Return the [X, Y] coordinate for the center point of the cell that contains the specified text.  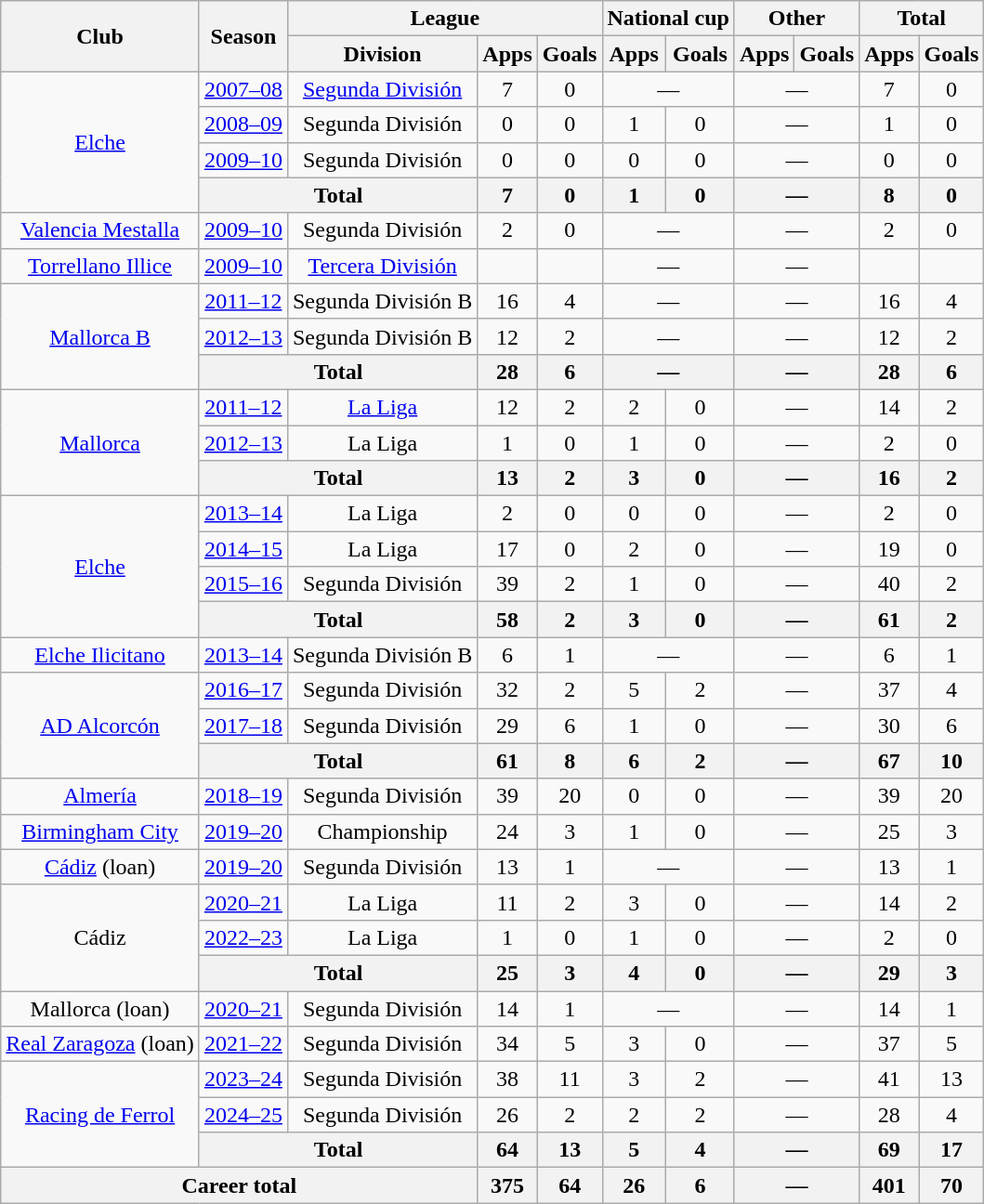
58 [507, 620]
League [444, 19]
AD Alcorcón [100, 726]
69 [889, 1150]
Cádiz [100, 937]
Other [796, 19]
Cádiz (loan) [100, 867]
2017–18 [243, 726]
2018–19 [243, 796]
2023–24 [243, 1080]
National cup [668, 19]
2008–09 [243, 124]
2014–15 [243, 549]
Torrellano Illice [100, 266]
Elche Ilicitano [100, 655]
24 [507, 831]
375 [507, 1185]
Tercera División [382, 266]
70 [951, 1185]
32 [507, 690]
10 [951, 761]
Division [382, 54]
Career total [240, 1185]
Mallorca (loan) [100, 1008]
2024–25 [243, 1115]
Racing de Ferrol [100, 1115]
19 [889, 549]
30 [889, 726]
Club [100, 36]
34 [507, 1044]
Valencia Mestalla [100, 230]
38 [507, 1080]
Season [243, 36]
Almería [100, 796]
401 [889, 1185]
2021–22 [243, 1044]
Birmingham City [100, 831]
2022–23 [243, 937]
67 [889, 761]
Real Zaragoza (loan) [100, 1044]
Mallorca [100, 442]
41 [889, 1080]
Championship [382, 831]
2007–08 [243, 89]
40 [889, 584]
Mallorca B [100, 336]
2015–16 [243, 584]
2016–17 [243, 690]
